Return the [x, y] coordinate for the center point of the cell that contains the specified text.  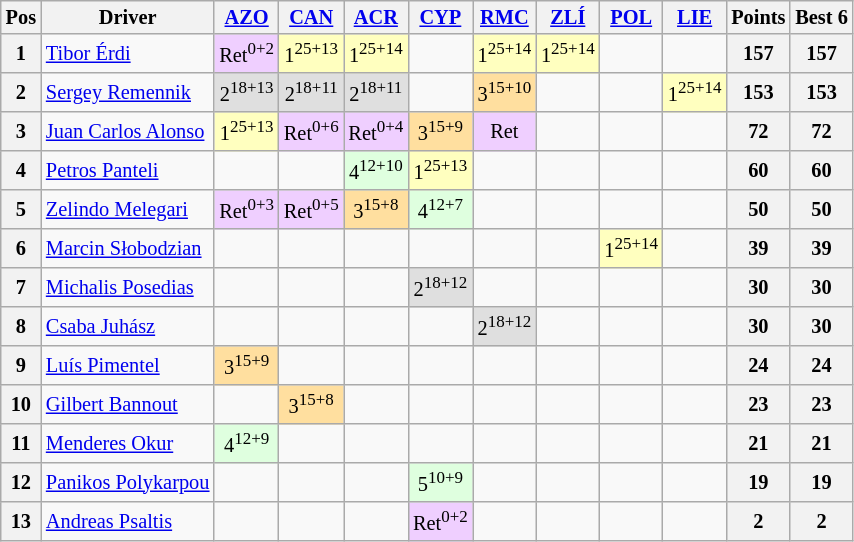
CYP [440, 17]
412+10 [376, 170]
LIE [694, 17]
CAN [312, 17]
Ret0+6 [312, 132]
11 [21, 444]
Pos [21, 17]
Sergey Remennik [128, 92]
Ret0+5 [312, 210]
510+9 [440, 482]
ZLÍ [568, 17]
4 [21, 170]
315+10 [504, 92]
Menderes Okur [128, 444]
Luís Pimentel [128, 366]
9 [21, 366]
1 [21, 54]
Ret [504, 132]
Marcin Słobodzian [128, 248]
218+13 [246, 92]
412+9 [246, 444]
RMC [504, 17]
5 [21, 210]
Andreas Psaltis [128, 520]
Csaba Juhász [128, 326]
Ret0+3 [246, 210]
Juan Carlos Alonso [128, 132]
412+7 [440, 210]
Petros Panteli [128, 170]
ACR [376, 17]
8 [21, 326]
Panikos Polykarpou [128, 482]
10 [21, 404]
AZO [246, 17]
Gilbert Bannout [128, 404]
Best 6 [821, 17]
7 [21, 288]
Zelindo Melegari [128, 210]
Ret0+4 [376, 132]
POL [630, 17]
6 [21, 248]
12 [21, 482]
3 [21, 132]
Tibor Érdi [128, 54]
Michalis Posedias [128, 288]
Points [758, 17]
Driver [128, 17]
13 [21, 520]
